Determine the (x, y) coordinate at the center of the cell enclosing the given text.  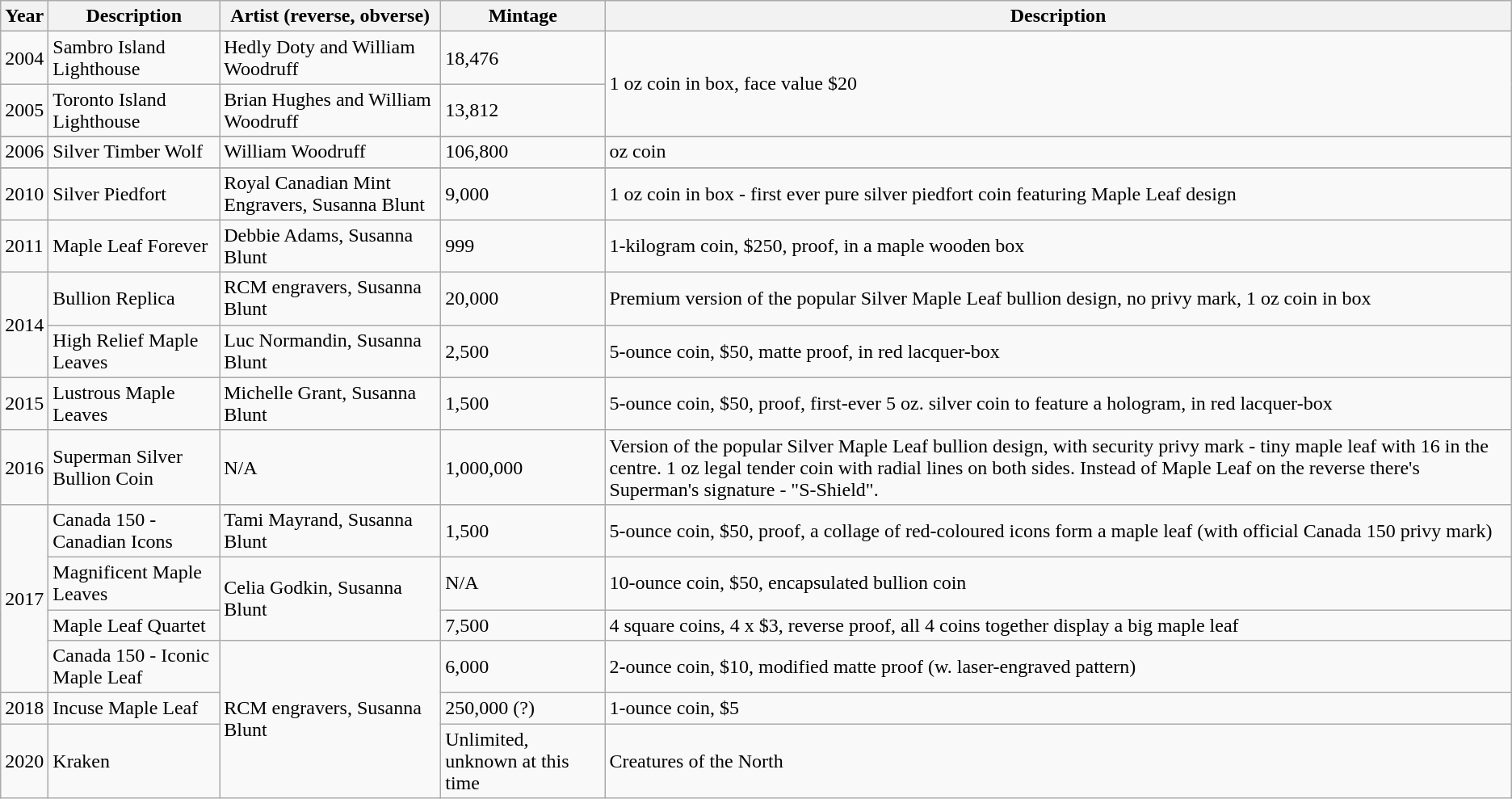
2020 (24, 761)
Superman Silver Bullion Coin (134, 467)
Michelle Grant, Susanna Blunt (330, 404)
Premium version of the popular Silver Maple Leaf bullion design, no privy mark, 1 oz coin in box (1058, 299)
Magnificent Maple Leaves (134, 583)
Royal Canadian Mint Engravers, Susanna Blunt (330, 194)
5-ounce coin, $50, proof, a collage of red-coloured icons form a maple leaf (with official Canada 150 privy mark) (1058, 530)
Brian Hughes and William Woodruff (330, 110)
999 (523, 246)
Lustrous Maple Leaves (134, 404)
13,812 (523, 110)
2004 (24, 58)
106,800 (523, 152)
Silver Timber Wolf (134, 152)
9,000 (523, 194)
Luc Normandin, Susanna Blunt (330, 351)
2010 (24, 194)
Artist (reverse, obverse) (330, 16)
2016 (24, 467)
oz coin (1058, 152)
Debbie Adams, Susanna Blunt (330, 246)
Year (24, 16)
2014 (24, 325)
2-ounce coin, $10, modified matte proof (w. laser-engraved pattern) (1058, 667)
6,000 (523, 667)
1,000,000 (523, 467)
2005 (24, 110)
Creatures of the North (1058, 761)
20,000 (523, 299)
Hedly Doty and William Woodruff (330, 58)
1-ounce coin, $5 (1058, 709)
Mintage (523, 16)
250,000 (?) (523, 709)
High Relief Maple Leaves (134, 351)
2015 (24, 404)
Kraken (134, 761)
Unlimited, unknown at this time (523, 761)
Toronto Island Lighthouse (134, 110)
Tami Mayrand, Susanna Blunt (330, 530)
Canada 150 - Canadian Icons (134, 530)
7,500 (523, 624)
2017 (24, 598)
1 oz coin in box, face value $20 (1058, 84)
William Woodruff (330, 152)
Canada 150 - Iconic Maple Leaf (134, 667)
1-kilogram coin, $250, proof, in a maple wooden box (1058, 246)
2011 (24, 246)
2018 (24, 709)
Maple Leaf Quartet (134, 624)
5-ounce coin, $50, proof, first-ever 5 oz. silver coin to feature a hologram, in red lacquer-box (1058, 404)
Bullion Replica (134, 299)
1 oz coin in box - first ever pure silver piedfort coin featuring Maple Leaf design (1058, 194)
2006 (24, 152)
4 square coins, 4 x $3, reverse proof, all 4 coins together display a big maple leaf (1058, 624)
2,500 (523, 351)
10-ounce coin, $50, encapsulated bullion coin (1058, 583)
Silver Piedfort (134, 194)
Incuse Maple Leaf (134, 709)
18,476 (523, 58)
Sambro Island Lighthouse (134, 58)
Maple Leaf Forever (134, 246)
Celia Godkin, Susanna Blunt (330, 598)
5-ounce coin, $50, matte proof, in red lacquer-box (1058, 351)
